Determine the [X, Y] coordinate at the center of the cell enclosing the given text.  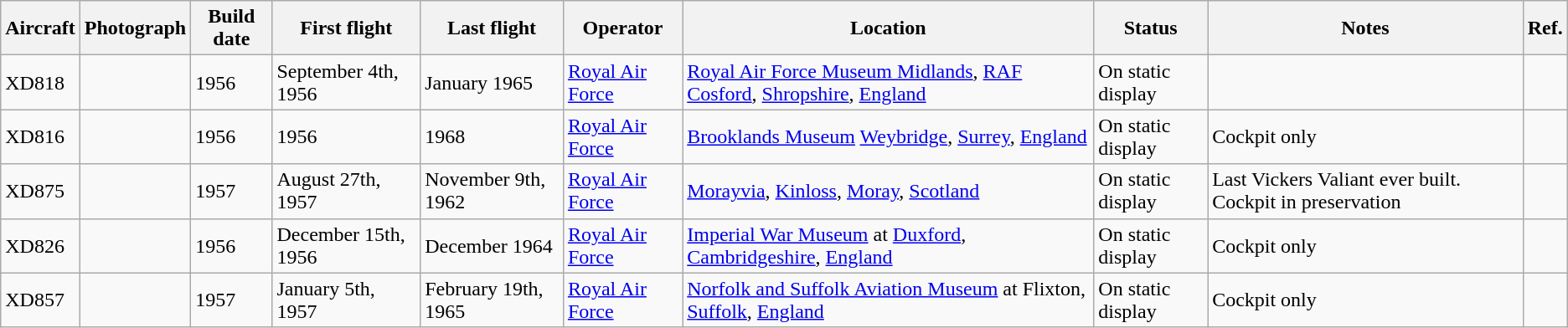
December 1964 [493, 246]
Royal Air Force Museum Midlands, RAF Cosford, Shropshire, England [888, 82]
Ref. [1545, 28]
XD857 [40, 300]
XD818 [40, 82]
Location [888, 28]
September 4th, 1956 [347, 82]
Brooklands Museum Weybridge, Surrey, England [888, 137]
December 15th, 1956 [347, 246]
February 19th, 1965 [493, 300]
XD826 [40, 246]
Last Vickers Valiant ever built. Cockpit in preservation [1365, 191]
Morayvia, Kinloss, Moray, Scotland [888, 191]
1968 [493, 137]
Imperial War Museum at Duxford, Cambridgeshire, England [888, 246]
Norfolk and Suffolk Aviation Museum at Flixton, Suffolk, England [888, 300]
November 9th, 1962 [493, 191]
Last flight [493, 28]
Notes [1365, 28]
XD875 [40, 191]
Build date [231, 28]
August 27th, 1957 [347, 191]
Operator [622, 28]
January 1965 [493, 82]
January 5th, 1957 [347, 300]
Status [1151, 28]
XD816 [40, 137]
First flight [347, 28]
Aircraft [40, 28]
Photograph [135, 28]
